Extract the [x, y] coordinate from the center of the cell holding the provided text.  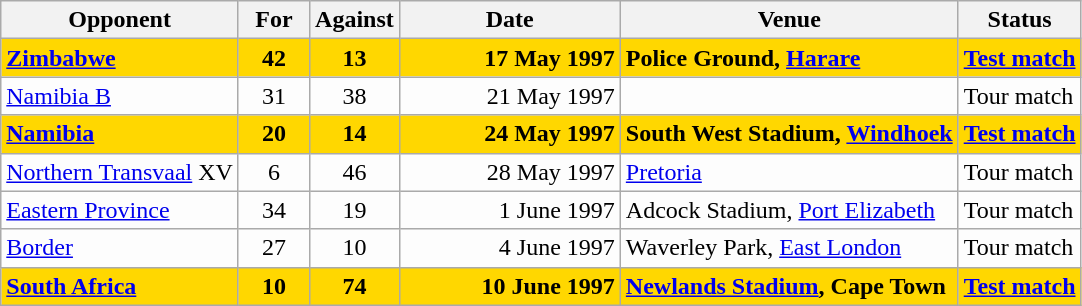
14 [355, 134]
Pretoria [789, 172]
20 [274, 134]
28 May 1997 [510, 172]
Northern Transvaal XV [120, 172]
10 June 1997 [510, 286]
Police Ground, Harare [789, 58]
Newlands Stadium, Cape Town [789, 286]
Venue [789, 20]
Zimbabwe [120, 58]
Eastern Province [120, 210]
13 [355, 58]
6 [274, 172]
17 May 1997 [510, 58]
Namibia B [120, 96]
21 May 1997 [510, 96]
74 [355, 286]
Opponent [120, 20]
South Africa [120, 286]
19 [355, 210]
South West Stadium, Windhoek [789, 134]
38 [355, 96]
Waverley Park, East London [789, 248]
Date [510, 20]
Adcock Stadium, Port Elizabeth [789, 210]
46 [355, 172]
4 June 1997 [510, 248]
Against [355, 20]
Namibia [120, 134]
For [274, 20]
Border [120, 248]
42 [274, 58]
27 [274, 248]
31 [274, 96]
1 June 1997 [510, 210]
Status [1020, 20]
34 [274, 210]
24 May 1997 [510, 134]
